Locate the cell with the specified text and output its [X, Y] center coordinate. 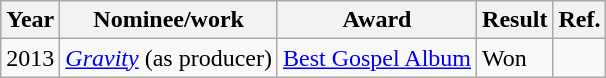
Ref. [580, 20]
Year [30, 20]
Nominee/work [169, 20]
Result [515, 20]
2013 [30, 58]
Best Gospel Album [376, 58]
Gravity (as producer) [169, 58]
Award [376, 20]
Won [515, 58]
